From the cell containing the given text, extract its center point as [x, y] coordinate. 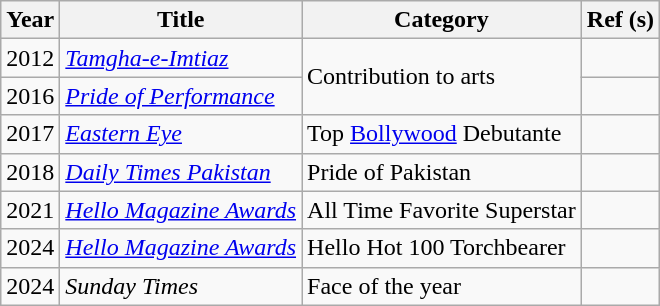
Title [181, 20]
Contribution to arts [442, 77]
Year [30, 20]
2012 [30, 58]
Pride of Pakistan [442, 172]
Face of the year [442, 286]
Sunday Times [181, 286]
Pride of Performance [181, 96]
Eastern Eye [181, 134]
All Time Favorite Superstar [442, 210]
Hello Hot 100 Torchbearer [442, 248]
2016 [30, 96]
Top Bollywood Debutante [442, 134]
2017 [30, 134]
Tamgha-e-Imtiaz [181, 58]
2018 [30, 172]
Daily Times Pakistan [181, 172]
Category [442, 20]
2021 [30, 210]
Ref (s) [620, 20]
